Provide the [X, Y] coordinate of the cell's center where the given text is located.  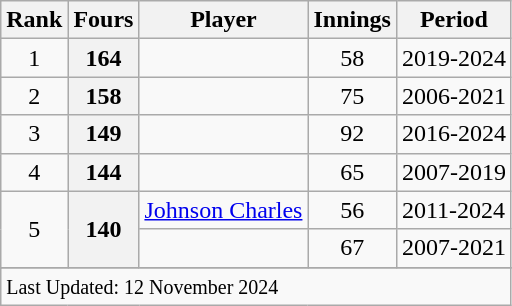
158 [104, 96]
Period [454, 20]
2006-2021 [454, 96]
Rank [34, 20]
2016-2024 [454, 134]
2007-2019 [454, 172]
Player [224, 20]
Last Updated: 12 November 2024 [256, 286]
2007-2021 [454, 248]
75 [352, 96]
Fours [104, 20]
1 [34, 58]
58 [352, 58]
92 [352, 134]
2011-2024 [454, 210]
4 [34, 172]
164 [104, 58]
144 [104, 172]
65 [352, 172]
Innings [352, 20]
Johnson Charles [224, 210]
149 [104, 134]
3 [34, 134]
56 [352, 210]
5 [34, 229]
67 [352, 248]
140 [104, 229]
2019-2024 [454, 58]
2 [34, 96]
